Provide the (X, Y) coordinate of the cell's center where the given text is located.  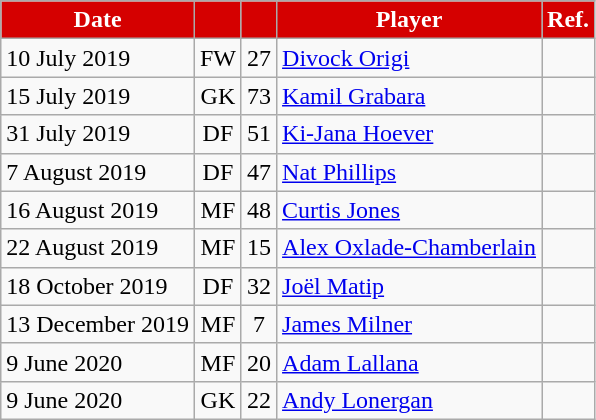
20 (258, 362)
27 (258, 58)
Andy Lonergan (410, 400)
32 (258, 286)
Joël Matip (410, 286)
13 December 2019 (98, 324)
22 (258, 400)
Adam Lallana (410, 362)
Alex Oxlade-Chamberlain (410, 248)
Player (410, 20)
22 August 2019 (98, 248)
18 October 2019 (98, 286)
Ref. (568, 20)
15 (258, 248)
51 (258, 134)
47 (258, 172)
15 July 2019 (98, 96)
48 (258, 210)
16 August 2019 (98, 210)
7 August 2019 (98, 172)
Nat Phillips (410, 172)
10 July 2019 (98, 58)
Kamil Grabara (410, 96)
Date (98, 20)
7 (258, 324)
Ki-Jana Hoever (410, 134)
James Milner (410, 324)
Divock Origi (410, 58)
Curtis Jones (410, 210)
73 (258, 96)
31 July 2019 (98, 134)
FW (218, 58)
